Extract the [X, Y] coordinate from the center of the cell holding the provided text.  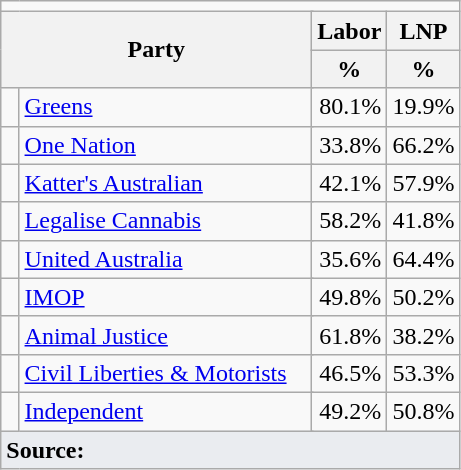
Source: [230, 449]
LNP [424, 31]
38.2% [424, 335]
United Australia [166, 259]
64.4% [424, 259]
Civil Liberties & Motorists [166, 373]
50.8% [424, 411]
35.6% [350, 259]
41.8% [424, 221]
49.2% [350, 411]
Greens [166, 107]
19.9% [424, 107]
33.8% [350, 145]
IMOP [166, 297]
One Nation [166, 145]
Labor [350, 31]
46.5% [350, 373]
50.2% [424, 297]
61.8% [350, 335]
42.1% [350, 183]
49.8% [350, 297]
Party [156, 50]
80.1% [350, 107]
58.2% [350, 221]
Independent [166, 411]
Animal Justice [166, 335]
Legalise Cannabis [166, 221]
Katter's Australian [166, 183]
53.3% [424, 373]
57.9% [424, 183]
66.2% [424, 145]
